Capture the cell that displays the provided text and extract its (X, Y) central coordinate. 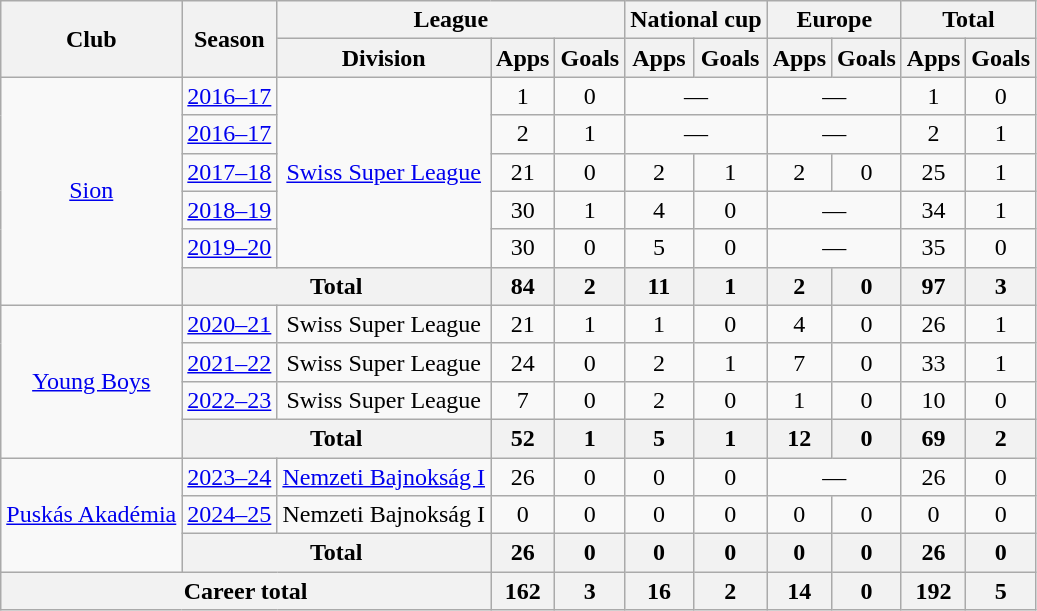
Club (92, 39)
34 (933, 210)
2019–20 (230, 248)
National cup (696, 20)
2023–24 (230, 477)
162 (523, 591)
24 (523, 362)
16 (659, 591)
69 (933, 438)
Sion (92, 191)
12 (799, 438)
33 (933, 362)
11 (659, 286)
Season (230, 39)
Division (384, 58)
Career total (246, 591)
2018–19 (230, 210)
2020–21 (230, 324)
2021–22 (230, 362)
League (451, 20)
10 (933, 400)
52 (523, 438)
Puskás Akadémia (92, 515)
84 (523, 286)
35 (933, 248)
25 (933, 172)
14 (799, 591)
192 (933, 591)
2017–18 (230, 172)
2022–23 (230, 400)
97 (933, 286)
2024–25 (230, 515)
Europe (834, 20)
Young Boys (92, 381)
